Capture the cell that displays the provided text and extract its (X, Y) central coordinate. 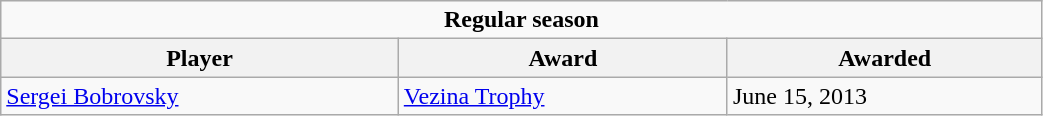
Player (200, 58)
June 15, 2013 (884, 96)
Awarded (884, 58)
Vezina Trophy (562, 96)
Sergei Bobrovsky (200, 96)
Regular season (522, 20)
Award (562, 58)
